Capture the cell that displays the provided text and extract its [X, Y] central coordinate. 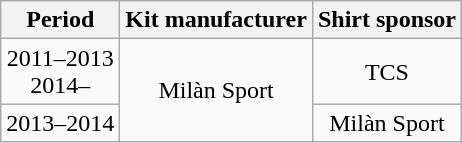
2013–2014 [60, 123]
Kit manufacturer [216, 20]
Period [60, 20]
TCS [386, 72]
2011–20132014– [60, 72]
Shirt sponsor [386, 20]
